Identify which cell holds the provided text, then report its [x, y] central coordinate. 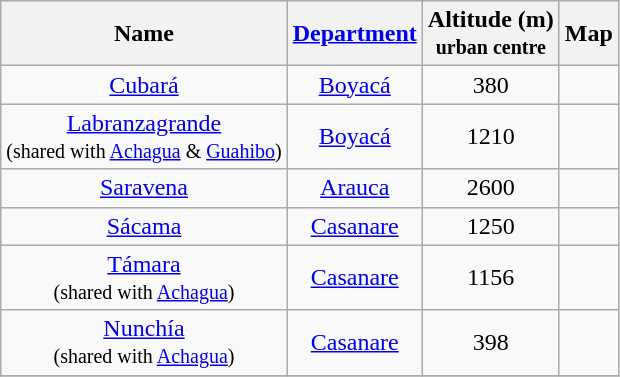
Altitude (m)urban centre [490, 34]
Cubará [144, 85]
Arauca [354, 188]
Nunchía(shared with Achagua) [144, 342]
Department [354, 34]
1250 [490, 226]
1210 [490, 136]
Sácama [144, 226]
1156 [490, 278]
Támara(shared with Achagua) [144, 278]
380 [490, 85]
Saravena [144, 188]
Name [144, 34]
Map [588, 34]
398 [490, 342]
Labranzagrande(shared with Achagua & Guahibo) [144, 136]
2600 [490, 188]
